Locate the cell with the specified text and output its (X, Y) center coordinate. 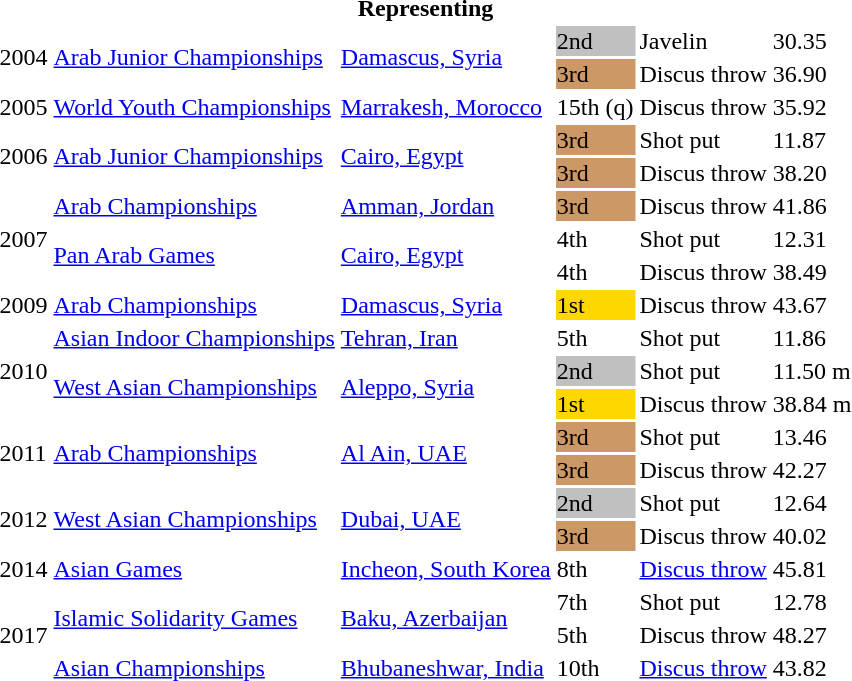
Javelin (703, 41)
Tehran, Iran (446, 338)
Al Ain, UAE (446, 454)
15th (q) (595, 107)
Islamic Solidarity Games (194, 618)
Dubai, UAE (446, 520)
Asian Indoor Championships (194, 338)
8th (595, 569)
7th (595, 602)
Asian Games (194, 569)
Pan Arab Games (194, 256)
Incheon, South Korea (446, 569)
Marrakesh, Morocco (446, 107)
Aleppo, Syria (446, 388)
Amman, Jordan (446, 206)
Baku, Azerbaijan (446, 618)
World Youth Championships (194, 107)
